Capture the cell that displays the provided text and extract its [X, Y] central coordinate. 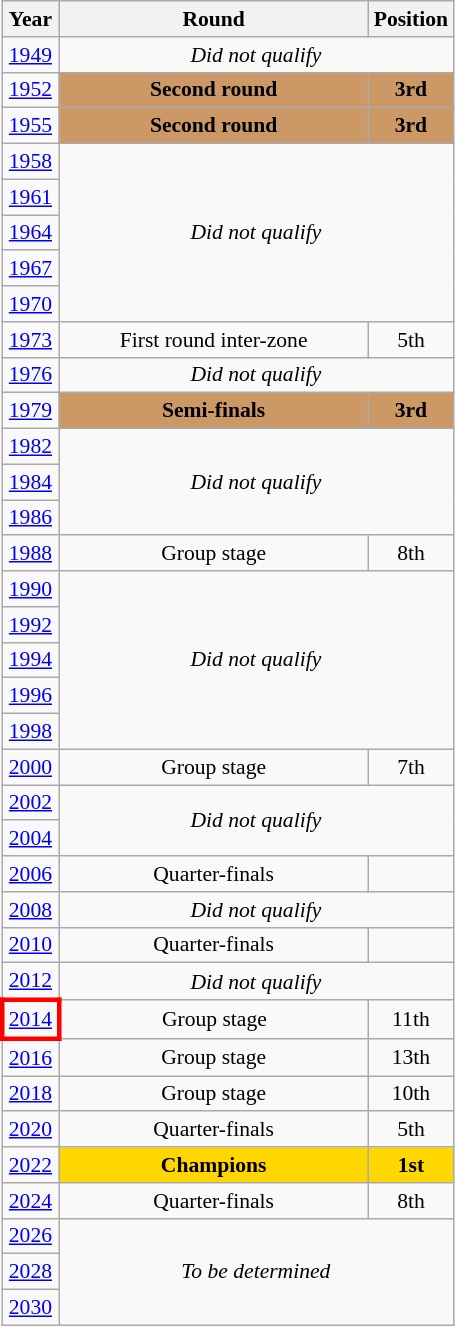
1970 [30, 304]
1973 [30, 340]
2014 [30, 1020]
7th [411, 767]
Round [214, 19]
1964 [30, 233]
2000 [30, 767]
1994 [30, 660]
1967 [30, 269]
1952 [30, 90]
1990 [30, 589]
2010 [30, 945]
Year [30, 19]
2004 [30, 839]
Champions [214, 1165]
2022 [30, 1165]
2030 [30, 1308]
1982 [30, 447]
1961 [30, 197]
To be determined [256, 1272]
2008 [30, 910]
2012 [30, 982]
Position [411, 19]
2016 [30, 1058]
1998 [30, 732]
1979 [30, 411]
Semi-finals [214, 411]
1988 [30, 554]
1958 [30, 162]
2018 [30, 1094]
1992 [30, 625]
2006 [30, 874]
11th [411, 1020]
2002 [30, 803]
2028 [30, 1272]
10th [411, 1094]
1955 [30, 126]
2026 [30, 1236]
1st [411, 1165]
1996 [30, 696]
1984 [30, 482]
1976 [30, 375]
13th [411, 1058]
1949 [30, 55]
First round inter-zone [214, 340]
1986 [30, 518]
2020 [30, 1130]
2024 [30, 1201]
